Return [x, y] of the center of cell containing provided text 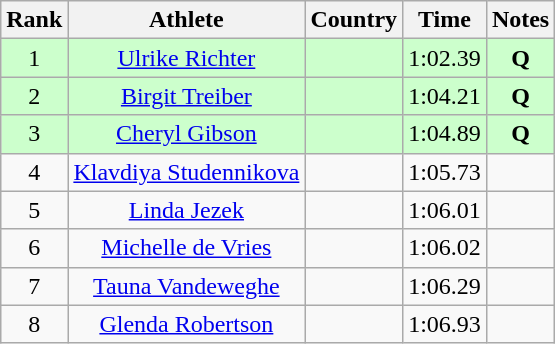
1:05.73 [445, 172]
Cheryl Gibson [186, 134]
3 [34, 134]
5 [34, 210]
Klavdiya Studennikova [186, 172]
1:06.01 [445, 210]
1 [34, 58]
6 [34, 248]
1:06.29 [445, 286]
Linda Jezek [186, 210]
1:04.21 [445, 96]
Athlete [186, 20]
Michelle de Vries [186, 248]
Country [354, 20]
7 [34, 286]
Rank [34, 20]
1:02.39 [445, 58]
1:04.89 [445, 134]
Ulrike Richter [186, 58]
Time [445, 20]
Glenda Robertson [186, 324]
Birgit Treiber [186, 96]
Tauna Vandeweghe [186, 286]
8 [34, 324]
Notes [520, 20]
1:06.02 [445, 248]
4 [34, 172]
2 [34, 96]
1:06.93 [445, 324]
